Find where the given text appears and provide that cell's center as (X, Y) coordinate. 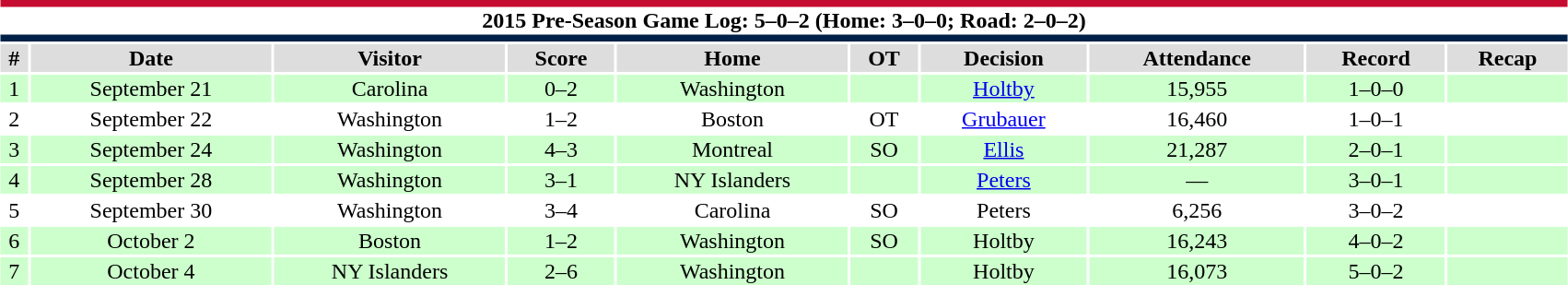
2–0–1 (1375, 149)
1–0–1 (1375, 119)
October 2 (151, 241)
15,955 (1198, 89)
1 (15, 89)
7 (15, 271)
3–1 (561, 180)
September 28 (151, 180)
1–0–0 (1375, 89)
Visitor (390, 58)
Attendance (1198, 58)
6,256 (1198, 210)
October 4 (151, 271)
3 (15, 149)
16,460 (1198, 119)
4–3 (561, 149)
September 30 (151, 210)
16,243 (1198, 241)
5 (15, 210)
3–0–2 (1375, 210)
21,287 (1198, 149)
4 (15, 180)
2–6 (561, 271)
0–2 (561, 89)
3–0–1 (1375, 180)
Grubauer (1004, 119)
–– (1198, 180)
3–4 (561, 210)
16,073 (1198, 271)
Montreal (732, 149)
# (15, 58)
2 (15, 119)
September 22 (151, 119)
Decision (1004, 58)
Recap (1508, 58)
5–0–2 (1375, 271)
Ellis (1004, 149)
Home (732, 58)
Record (1375, 58)
Date (151, 58)
6 (15, 241)
Score (561, 58)
4–0–2 (1375, 241)
2015 Pre-Season Game Log: 5–0–2 (Home: 3–0–0; Road: 2–0–2) (784, 20)
September 21 (151, 89)
September 24 (151, 149)
